Locate the cell with the specified text and output its (x, y) center coordinate. 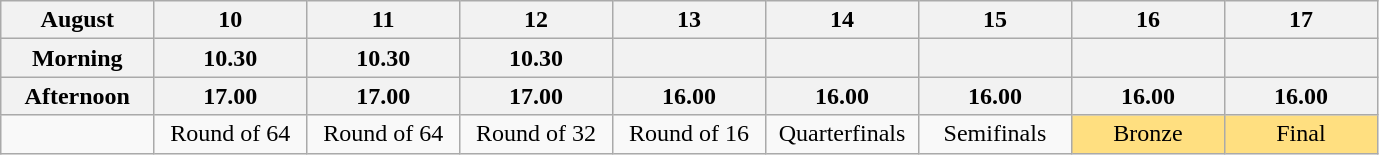
10 (230, 20)
Final (1300, 134)
12 (536, 20)
14 (842, 20)
11 (384, 20)
Bronze (1148, 134)
Semifinals (994, 134)
Morning (78, 58)
16 (1148, 20)
Round of 16 (690, 134)
Round of 32 (536, 134)
Quarterfinals (842, 134)
August (78, 20)
15 (994, 20)
13 (690, 20)
Afternoon (78, 96)
17 (1300, 20)
